Identify which cell holds the provided text, then report its (x, y) central coordinate. 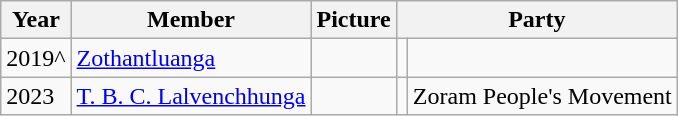
Zothantluanga (191, 58)
2023 (36, 96)
Member (191, 20)
2019^ (36, 58)
Picture (354, 20)
Zoram People's Movement (542, 96)
T. B. C. Lalvenchhunga (191, 96)
Year (36, 20)
Party (536, 20)
